Identify which cell holds the provided text, then report its (x, y) central coordinate. 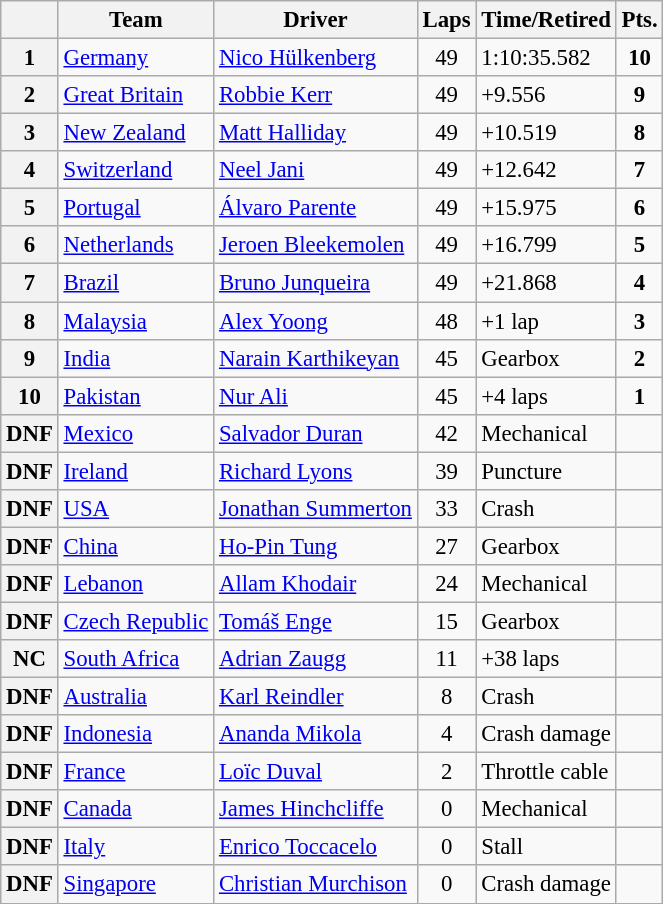
Netherlands (136, 245)
Ho-Pin Tung (316, 546)
1:10:35.582 (546, 58)
Great Britain (136, 95)
Pakistan (136, 396)
Karl Reindler (316, 697)
France (136, 772)
11 (446, 659)
Malaysia (136, 321)
Puncture (546, 471)
33 (446, 509)
Time/Retired (546, 20)
Allam Khodair (316, 584)
Brazil (136, 283)
Adrian Zaugg (316, 659)
Nur Ali (316, 396)
Canada (136, 809)
+12.642 (546, 170)
Christian Murchison (316, 885)
Ireland (136, 471)
+4 laps (546, 396)
Ananda Mikola (316, 734)
42 (446, 433)
Richard Lyons (316, 471)
James Hinchcliffe (316, 809)
Loïc Duval (316, 772)
39 (446, 471)
China (136, 546)
Switzerland (136, 170)
15 (446, 621)
+15.975 (546, 208)
Indonesia (136, 734)
Bruno Junqueira (316, 283)
Narain Karthikeyan (316, 358)
India (136, 358)
Alex Yoong (316, 321)
+1 lap (546, 321)
Matt Halliday (316, 133)
+21.868 (546, 283)
+9.556 (546, 95)
Pts. (640, 20)
Lebanon (136, 584)
Czech Republic (136, 621)
USA (136, 509)
Team (136, 20)
Throttle cable (546, 772)
+16.799 (546, 245)
Tomáš Enge (316, 621)
Driver (316, 20)
Enrico Toccacelo (316, 847)
Neel Jani (316, 170)
Italy (136, 847)
Álvaro Parente (316, 208)
27 (446, 546)
Jeroen Bleekemolen (316, 245)
Mexico (136, 433)
+38 laps (546, 659)
Stall (546, 847)
New Zealand (136, 133)
NC (30, 659)
Australia (136, 697)
South Africa (136, 659)
24 (446, 584)
Robbie Kerr (316, 95)
48 (446, 321)
Laps (446, 20)
Jonathan Summerton (316, 509)
Germany (136, 58)
Salvador Duran (316, 433)
+10.519 (546, 133)
Singapore (136, 885)
Portugal (136, 208)
Nico Hülkenberg (316, 58)
